Search for the cell housing the specified text and yield its [x, y] center coordinate. 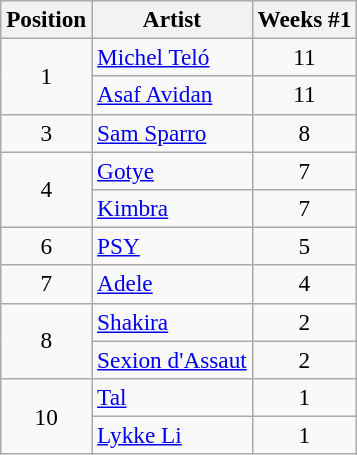
Lykke Li [172, 435]
Gotye [172, 170]
5 [304, 246]
Tal [172, 397]
Weeks #1 [304, 19]
Asaf Avidan [172, 95]
Sexion d'Assaut [172, 359]
3 [46, 133]
Kimbra [172, 208]
Artist [172, 19]
10 [46, 416]
Michel Teló [172, 57]
PSY [172, 246]
Shakira [172, 322]
Position [46, 19]
Adele [172, 284]
Sam Sparro [172, 133]
6 [46, 246]
